Determine the [x, y] coordinate at the center of the cell enclosing the given text.  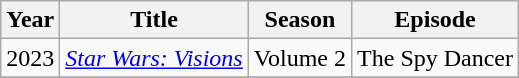
The Spy Dancer [436, 58]
Title [154, 20]
2023 [30, 58]
Year [30, 20]
Volume 2 [300, 58]
Star Wars: Visions [154, 58]
Season [300, 20]
Episode [436, 20]
